Find where the given text appears and provide that cell's center as (X, Y) coordinate. 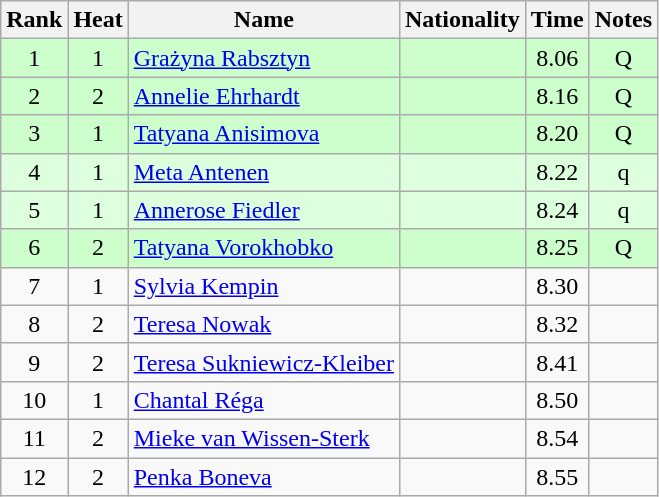
7 (34, 286)
8.54 (557, 438)
Grażyna Rabsztyn (264, 58)
Mieke van Wissen-Sterk (264, 438)
Annerose Fiedler (264, 210)
Annelie Ehrhardt (264, 96)
Penka Boneva (264, 477)
8.50 (557, 400)
Name (264, 20)
8.55 (557, 477)
Sylvia Kempin (264, 286)
Teresa Sukniewicz-Kleiber (264, 362)
Tatyana Anisimova (264, 134)
8.22 (557, 172)
10 (34, 400)
Rank (34, 20)
Time (557, 20)
Chantal Réga (264, 400)
Nationality (462, 20)
6 (34, 248)
Tatyana Vorokhobko (264, 248)
11 (34, 438)
8.41 (557, 362)
5 (34, 210)
8.16 (557, 96)
8.24 (557, 210)
4 (34, 172)
8.25 (557, 248)
8.30 (557, 286)
8.06 (557, 58)
Teresa Nowak (264, 324)
3 (34, 134)
8.20 (557, 134)
Meta Antenen (264, 172)
12 (34, 477)
Notes (623, 20)
9 (34, 362)
8 (34, 324)
Heat (98, 20)
8.32 (557, 324)
